Output the (X, Y) coordinate of the center of the cell containing the given text.  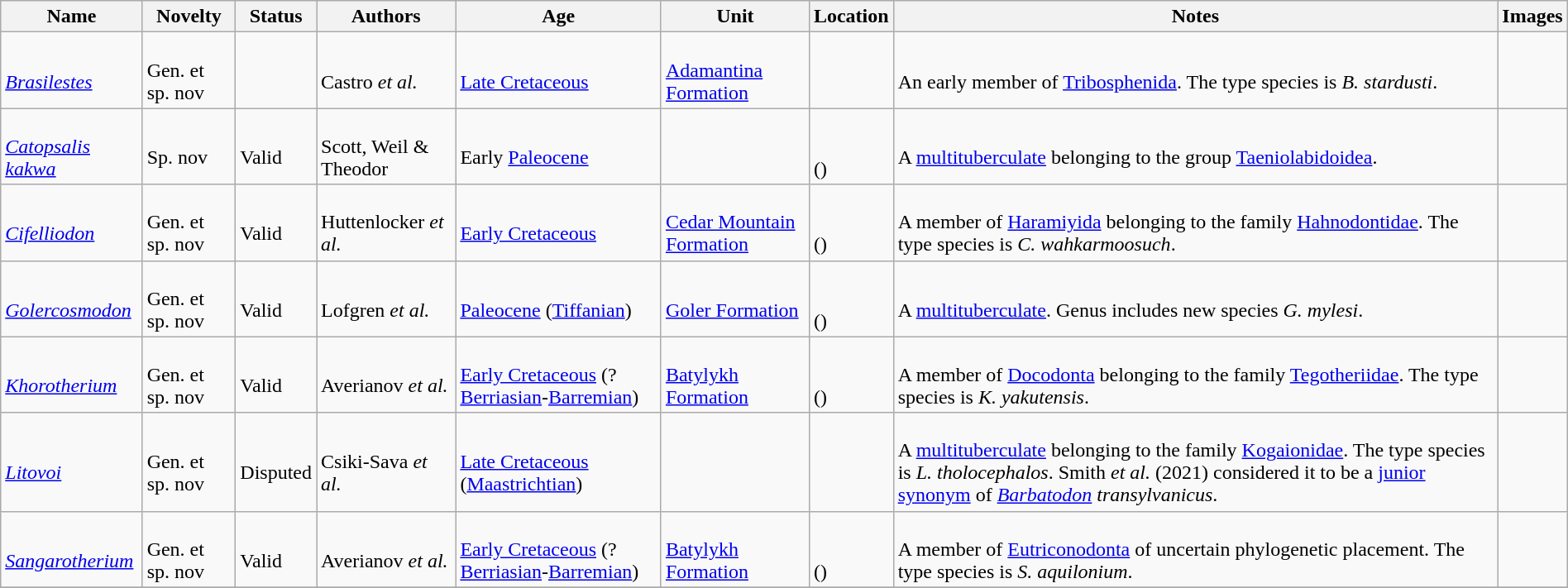
Late Cretaceous (Maastrichtian) (559, 461)
Golercosmodon (71, 299)
Cifelliodon (71, 222)
A member of Eutriconodonta of uncertain phylogenetic placement. The type species is S. aquilonium. (1196, 549)
Paleocene (Tiffanian) (559, 299)
Huttenlocker et al. (386, 222)
Castro et al. (386, 70)
Unit (734, 17)
Litovoi (71, 461)
Catopsalis kakwa (71, 146)
Khorotherium (71, 375)
Status (276, 17)
A multituberculate belonging to the group Taeniolabidoidea. (1196, 146)
An early member of Tribosphenida. The type species is B. stardusti. (1196, 70)
Scott, Weil & Theodor (386, 146)
Disputed (276, 461)
Location (851, 17)
Authors (386, 17)
Early Cretaceous (559, 222)
Cedar Mountain Formation (734, 222)
Name (71, 17)
Sp. nov (189, 146)
A member of Docodonta belonging to the family Tegotheriidae. The type species is K. yakutensis. (1196, 375)
Csiki-Sava et al. (386, 461)
Images (1532, 17)
Adamantina Formation (734, 70)
Age (559, 17)
Novelty (189, 17)
Notes (1196, 17)
Brasilestes (71, 70)
Goler Formation (734, 299)
Early Paleocene (559, 146)
Sangarotherium (71, 549)
A multituberculate. Genus includes new species G. mylesi. (1196, 299)
A member of Haramiyida belonging to the family Hahnodontidae. The type species is C. wahkarmoosuch. (1196, 222)
Late Cretaceous (559, 70)
Lofgren et al. (386, 299)
